Capture the cell that displays the provided text and extract its [X, Y] central coordinate. 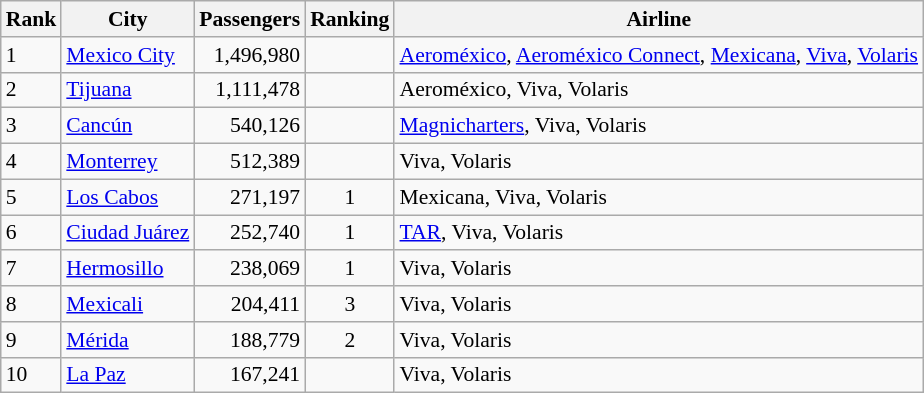
Aeroméxico, Aeroméxico Connect, Mexicana, Viva, Volaris [658, 55]
7 [32, 269]
1,111,478 [250, 90]
Aeroméxico, Viva, Volaris [658, 90]
Hermosillo [128, 269]
Magnicharters, Viva, Volaris [658, 126]
167,241 [250, 375]
Mexicali [128, 304]
6 [32, 233]
La Paz [128, 375]
Mexico City [128, 55]
512,389 [250, 162]
Ranking [350, 19]
Ciudad Juárez [128, 233]
188,779 [250, 340]
Cancún [128, 126]
5 [32, 197]
9 [32, 340]
Monterrey [128, 162]
271,197 [250, 197]
Mexicana, Viva, Volaris [658, 197]
Tijuana [128, 90]
City [128, 19]
540,126 [250, 126]
Airline [658, 19]
1,496,980 [250, 55]
4 [32, 162]
Los Cabos [128, 197]
252,740 [250, 233]
10 [32, 375]
204,411 [250, 304]
TAR, Viva, Volaris [658, 233]
Passengers [250, 19]
238,069 [250, 269]
Mérida [128, 340]
Rank [32, 19]
8 [32, 304]
